Pinpoint the cell where the given text exists, returning its [x, y] midpoint coordinate. 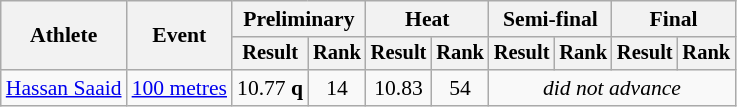
100 metres [180, 88]
Athlete [64, 36]
did not advance [612, 88]
Heat [428, 19]
54 [460, 88]
10.77 q [270, 88]
14 [337, 88]
Final [674, 19]
10.83 [399, 88]
Semi-final [550, 19]
Event [180, 36]
Preliminary [299, 19]
Hassan Saaid [64, 88]
